Locate the cell with the specified text and output its [x, y] center coordinate. 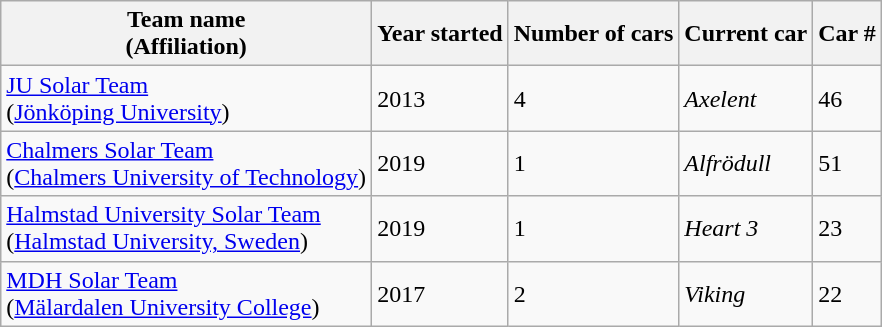
Team name(Affiliation) [186, 34]
Year started [440, 34]
Car # [848, 34]
2013 [440, 98]
46 [848, 98]
Chalmers Solar Team(Chalmers University of Technology) [186, 164]
Viking [746, 294]
Axelent [746, 98]
23 [848, 228]
JU Solar Team(Jönköping University) [186, 98]
Heart 3 [746, 228]
4 [594, 98]
MDH Solar Team(Mälardalen University College) [186, 294]
51 [848, 164]
22 [848, 294]
Number of cars [594, 34]
2 [594, 294]
Halmstad University Solar Team(Halmstad University, Sweden) [186, 228]
Alfrödull [746, 164]
2017 [440, 294]
Current car [746, 34]
